From the cell containing the given text, extract its center point as (x, y) coordinate. 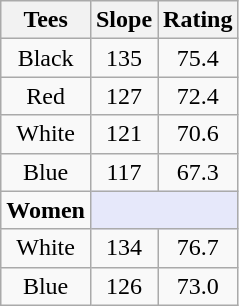
Women (46, 210)
Rating (198, 20)
72.4 (198, 96)
134 (124, 248)
Black (46, 58)
Slope (124, 20)
127 (124, 96)
75.4 (198, 58)
Red (46, 96)
135 (124, 58)
117 (124, 172)
67.3 (198, 172)
126 (124, 286)
73.0 (198, 286)
76.7 (198, 248)
70.6 (198, 134)
Tees (46, 20)
121 (124, 134)
